Pinpoint the cell where the given text exists, returning its (X, Y) midpoint coordinate. 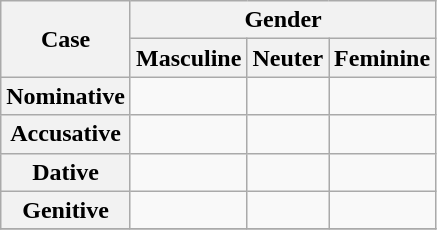
Accusative (66, 134)
Gender (282, 20)
Case (66, 39)
Genitive (66, 210)
Neuter (288, 58)
Dative (66, 172)
Feminine (382, 58)
Masculine (188, 58)
Nominative (66, 96)
